Determine the [X, Y] coordinate at the center of the cell enclosing the given text.  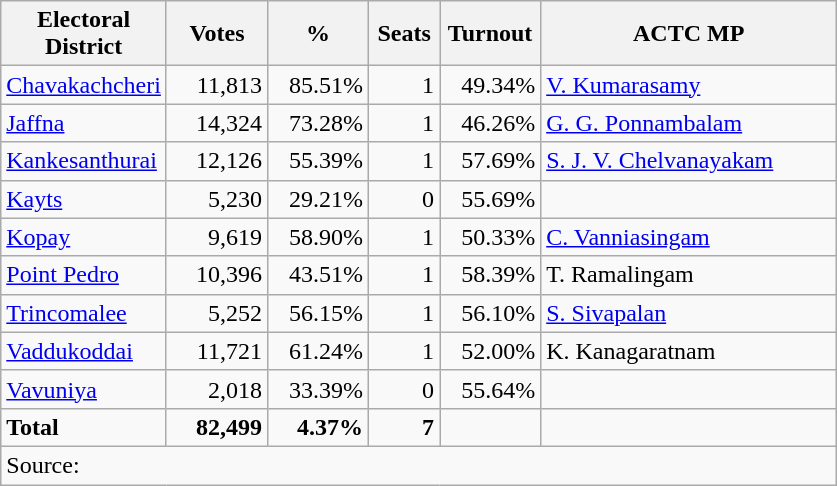
82,499 [216, 427]
Vavuniya [84, 389]
Point Pedro [84, 275]
Turnout [490, 34]
5,230 [216, 199]
S. Sivapalan [689, 313]
Kopay [84, 237]
Kayts [84, 199]
55.39% [318, 161]
Vaddukoddai [84, 351]
33.39% [318, 389]
Jaffna [84, 123]
Trincomalee [84, 313]
58.39% [490, 275]
46.26% [490, 123]
Votes [216, 34]
55.69% [490, 199]
11,813 [216, 85]
55.64% [490, 389]
4.37% [318, 427]
56.15% [318, 313]
K. Kanagaratnam [689, 351]
85.51% [318, 85]
V. Kumarasamy [689, 85]
14,324 [216, 123]
T. Ramalingam [689, 275]
S. J. V. Chelvanayakam [689, 161]
Source: [419, 465]
% [318, 34]
11,721 [216, 351]
73.28% [318, 123]
Seats [404, 34]
5,252 [216, 313]
Total [84, 427]
50.33% [490, 237]
9,619 [216, 237]
12,126 [216, 161]
Kankesanthurai [84, 161]
2,018 [216, 389]
61.24% [318, 351]
G. G. Ponnambalam [689, 123]
C. Vanniasingam [689, 237]
Chavakachcheri [84, 85]
7 [404, 427]
10,396 [216, 275]
58.90% [318, 237]
52.00% [490, 351]
ACTC MP [689, 34]
57.69% [490, 161]
29.21% [318, 199]
49.34% [490, 85]
43.51% [318, 275]
56.10% [490, 313]
Electoral District [84, 34]
